Determine the [X, Y] coordinate at the center of the cell enclosing the given text.  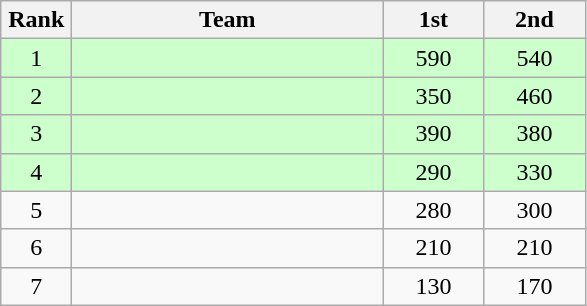
540 [534, 58]
Rank [36, 20]
290 [434, 172]
380 [534, 134]
Team [228, 20]
300 [534, 210]
350 [434, 96]
5 [36, 210]
330 [534, 172]
7 [36, 286]
590 [434, 58]
130 [434, 286]
280 [434, 210]
460 [534, 96]
6 [36, 248]
1 [36, 58]
390 [434, 134]
4 [36, 172]
2 [36, 96]
170 [534, 286]
3 [36, 134]
2nd [534, 20]
1st [434, 20]
